Pinpoint the cell where the given text exists, returning its [x, y] midpoint coordinate. 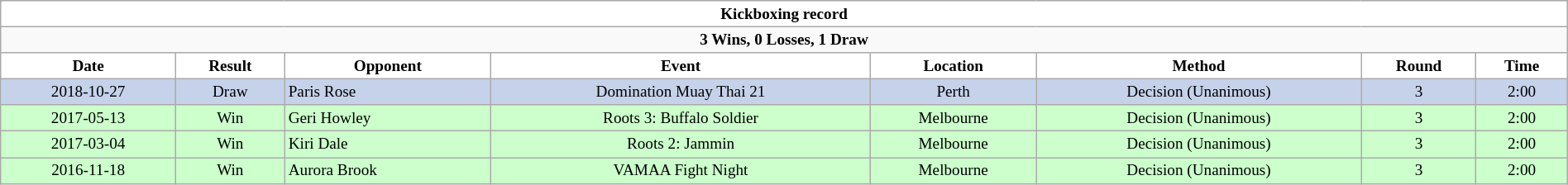
VAMAA Fight Night [681, 170]
Kickboxing record [784, 14]
Roots 2: Jammin [681, 145]
2017-05-13 [88, 118]
Kiri Dale [387, 145]
Aurora Brook [387, 170]
Geri Howley [387, 118]
Event [681, 66]
Result [230, 66]
Draw [230, 92]
Opponent [387, 66]
Method [1199, 66]
Roots 3: Buffalo Soldier [681, 118]
2018-10-27 [88, 92]
Date [88, 66]
3 Wins, 0 Losses, 1 Draw [784, 40]
Domination Muay Thai 21 [681, 92]
Paris Rose [387, 92]
Time [1522, 66]
Perth [954, 92]
Location [954, 66]
2016-11-18 [88, 170]
2017-03-04 [88, 145]
Round [1419, 66]
